Scan for the cell matching the given text and deliver its [X, Y] coordinate at center. 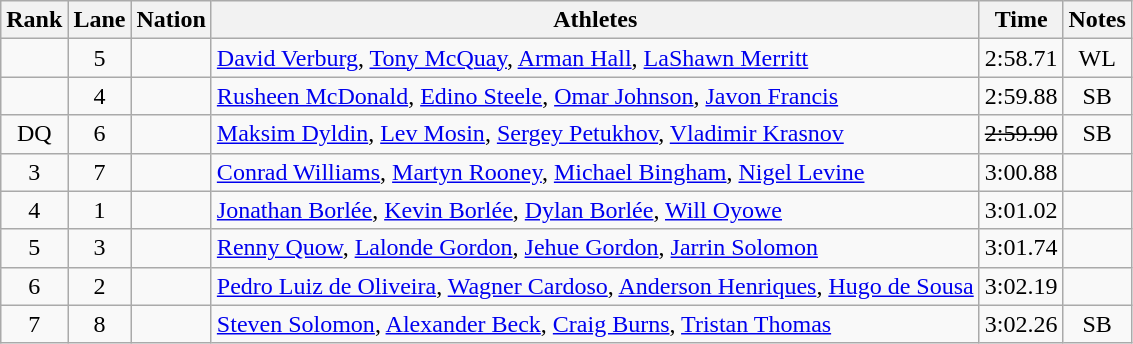
1 [100, 210]
Pedro Luiz de Oliveira, Wagner Cardoso, Anderson Henriques, Hugo de Sousa [595, 286]
David Verburg, Tony McQuay, Arman Hall, LaShawn Merritt [595, 58]
Jonathan Borlée, Kevin Borlée, Dylan Borlée, Will Oyowe [595, 210]
3:01.74 [1021, 248]
2 [100, 286]
Time [1021, 20]
Athletes [595, 20]
3:00.88 [1021, 172]
DQ [34, 134]
Rusheen McDonald, Edino Steele, Omar Johnson, Javon Francis [595, 96]
3:01.02 [1021, 210]
Nation [171, 20]
WL [1097, 58]
2:58.71 [1021, 58]
Lane [100, 20]
2:59.90 [1021, 134]
2:59.88 [1021, 96]
Conrad Williams, Martyn Rooney, Michael Bingham, Nigel Levine [595, 172]
Steven Solomon, Alexander Beck, Craig Burns, Tristan Thomas [595, 324]
3:02.19 [1021, 286]
3:02.26 [1021, 324]
Maksim Dyldin, Lev Mosin, Sergey Petukhov, Vladimir Krasnov [595, 134]
8 [100, 324]
Rank [34, 20]
Notes [1097, 20]
Renny Quow, Lalonde Gordon, Jehue Gordon, Jarrin Solomon [595, 248]
